Identify which cell holds the provided text, then report its [x, y] central coordinate. 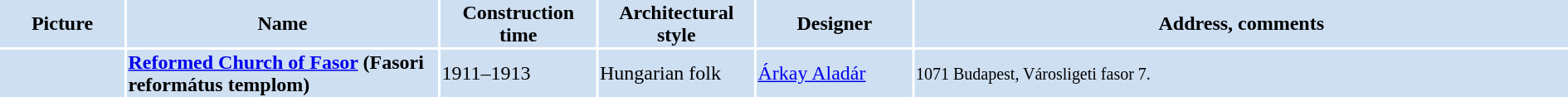
Designer [835, 23]
1911–1913 [519, 73]
Construction time [519, 23]
Reformed Church of Fasor (Fasori református templom) [282, 73]
Name [282, 23]
Hungarian folk [677, 73]
Árkay Aladár [835, 73]
Address, comments [1241, 23]
Architectural style [677, 23]
1071 Budapest, Városligeti fasor 7. [1241, 73]
Picture [62, 23]
